Identify which cell holds the provided text, then report its [x, y] central coordinate. 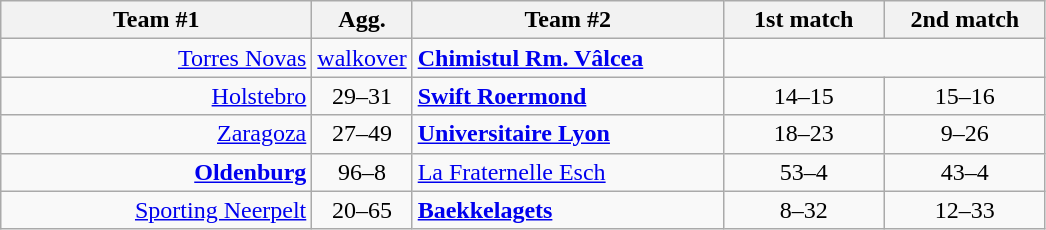
12–33 [964, 210]
29–31 [362, 96]
2nd match [964, 20]
Team #1 [156, 20]
Universitaire Lyon [568, 134]
8–32 [804, 210]
14–15 [804, 96]
Team #2 [568, 20]
1st match [804, 20]
Agg. [362, 20]
Oldenburg [156, 172]
Zaragoza [156, 134]
96–8 [362, 172]
15–16 [964, 96]
Swift Roermond [568, 96]
La Fraternelle Esch [568, 172]
27–49 [362, 134]
9–26 [964, 134]
43–4 [964, 172]
Chimistul Rm. Vâlcea [568, 58]
18–23 [804, 134]
Sporting Neerpelt [156, 210]
Baekkelagets [568, 210]
Torres Novas [156, 58]
53–4 [804, 172]
20–65 [362, 210]
Holstebro [156, 96]
walkover [362, 58]
